Return the [X, Y] coordinate for the center point of the cell that contains the specified text.  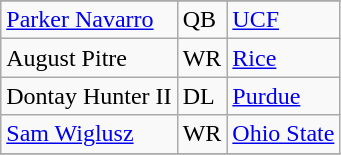
Ohio State [284, 134]
DL [202, 96]
UCF [284, 20]
Sam Wiglusz [89, 134]
Purdue [284, 96]
Dontay Hunter II [89, 96]
August Pitre [89, 58]
Rice [284, 58]
Parker Navarro [89, 20]
QB [202, 20]
